Return (x, y) of the center of cell containing provided text 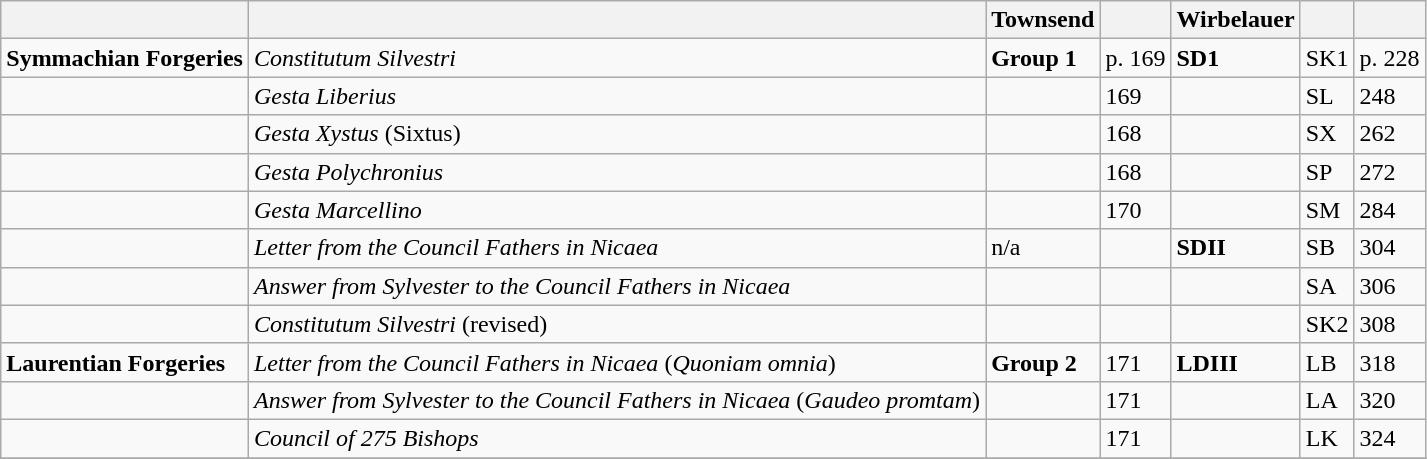
Answer from Sylvester to the Council Fathers in Nicaea (616, 286)
Constitutum Silvestri (616, 58)
320 (1390, 400)
Group 2 (1043, 362)
p. 169 (1136, 58)
324 (1390, 438)
Letter from the Council Fathers in Nicaea (616, 248)
SK2 (1327, 324)
SX (1327, 134)
SK1 (1327, 58)
Gesta Polychronius (616, 172)
SL (1327, 96)
304 (1390, 248)
LK (1327, 438)
Gesta Xystus (Sixtus) (616, 134)
169 (1136, 96)
Council of 275 Bishops (616, 438)
Townsend (1043, 20)
Constitutum Silvestri (revised) (616, 324)
Gesta Marcellino (616, 210)
p. 228 (1390, 58)
SP (1327, 172)
Laurentian Forgeries (125, 362)
248 (1390, 96)
308 (1390, 324)
LDIII (1236, 362)
306 (1390, 286)
SA (1327, 286)
SB (1327, 248)
LB (1327, 362)
Letter from the Council Fathers in Nicaea (Quoniam omnia) (616, 362)
Answer from Sylvester to the Council Fathers in Nicaea (Gaudeo promtam) (616, 400)
Wirbelauer (1236, 20)
SM (1327, 210)
262 (1390, 134)
318 (1390, 362)
284 (1390, 210)
LA (1327, 400)
Symmachian Forgeries (125, 58)
170 (1136, 210)
n/a (1043, 248)
Group 1 (1043, 58)
SDII (1236, 248)
SD1 (1236, 58)
Gesta Liberius (616, 96)
272 (1390, 172)
